For the text-containing cell, return its midpoint in [x, y] coordinate format. 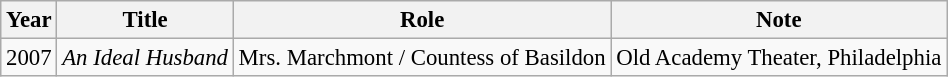
Note [779, 20]
Role [422, 20]
Mrs. Marchmont / Countess of Basildon [422, 58]
2007 [29, 58]
Title [145, 20]
Year [29, 20]
An Ideal Husband [145, 58]
Old Academy Theater, Philadelphia [779, 58]
